Scan for the cell matching the given text and deliver its (X, Y) coordinate at center. 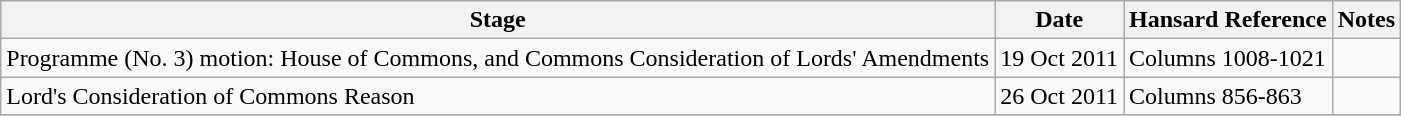
Notes (1366, 20)
26 Oct 2011 (1060, 96)
Lord's Consideration of Commons Reason (498, 96)
Stage (498, 20)
Columns 1008-1021 (1228, 58)
Hansard Reference (1228, 20)
19 Oct 2011 (1060, 58)
Columns 856-863 (1228, 96)
Date (1060, 20)
Programme (No. 3) motion: House of Commons, and Commons Consideration of Lords' Amendments (498, 58)
